Determine the [X, Y] coordinate at the center of the cell enclosing the given text.  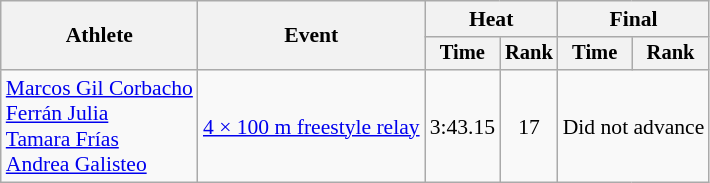
Heat [492, 19]
Did not advance [634, 126]
17 [529, 126]
4 × 100 m freestyle relay [312, 126]
Marcos Gil CorbachoFerrán JuliaTamara FríasAndrea Galisteo [100, 126]
Athlete [100, 36]
Final [634, 19]
3:43.15 [462, 126]
Event [312, 36]
